Determine the [X, Y] coordinate at the center of the cell enclosing the given text.  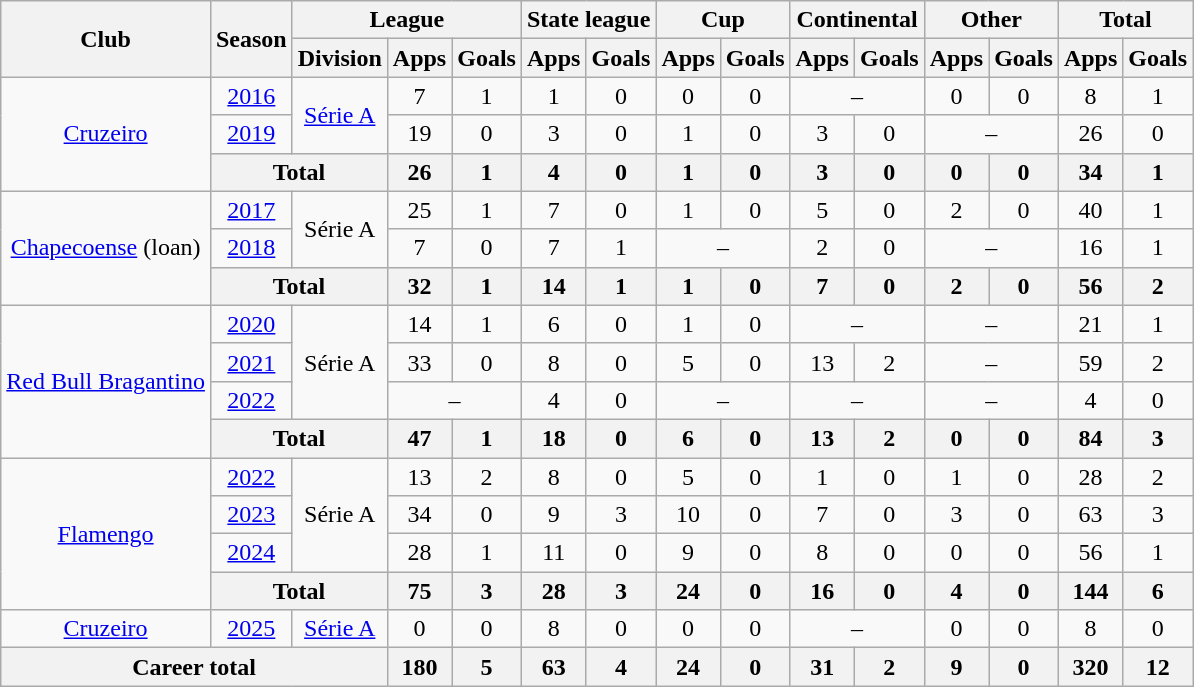
Other [991, 20]
12 [1158, 667]
11 [553, 553]
Club [106, 39]
2025 [251, 629]
2024 [251, 553]
33 [419, 362]
75 [419, 591]
Red Bull Bragantino [106, 381]
31 [822, 667]
10 [688, 515]
180 [419, 667]
32 [419, 286]
Continental [857, 20]
2017 [251, 210]
Career total [194, 667]
2023 [251, 515]
84 [1090, 438]
25 [419, 210]
2016 [251, 96]
Cup [723, 20]
Flamengo [106, 534]
21 [1090, 324]
47 [419, 438]
2019 [251, 134]
Chapecoense (loan) [106, 248]
19 [419, 134]
State league [588, 20]
Season [251, 39]
2020 [251, 324]
320 [1090, 667]
2018 [251, 248]
Division [340, 58]
59 [1090, 362]
2021 [251, 362]
18 [553, 438]
144 [1090, 591]
League [406, 20]
40 [1090, 210]
